Provide the [x, y] coordinate of the cell's center where the given text is located.  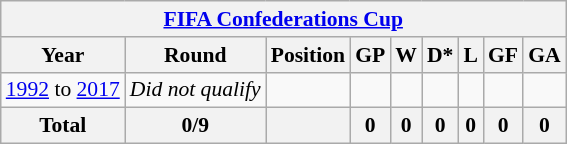
0/9 [196, 126]
W [406, 55]
Year [63, 55]
FIFA Confederations Cup [284, 19]
1992 to 2017 [63, 90]
L [470, 55]
D* [440, 55]
Did not qualify [196, 90]
GP [370, 55]
Round [196, 55]
GA [544, 55]
Position [308, 55]
Total [63, 126]
GF [503, 55]
